Detect which cell encompasses the target text, then output its (X, Y) center coordinate. 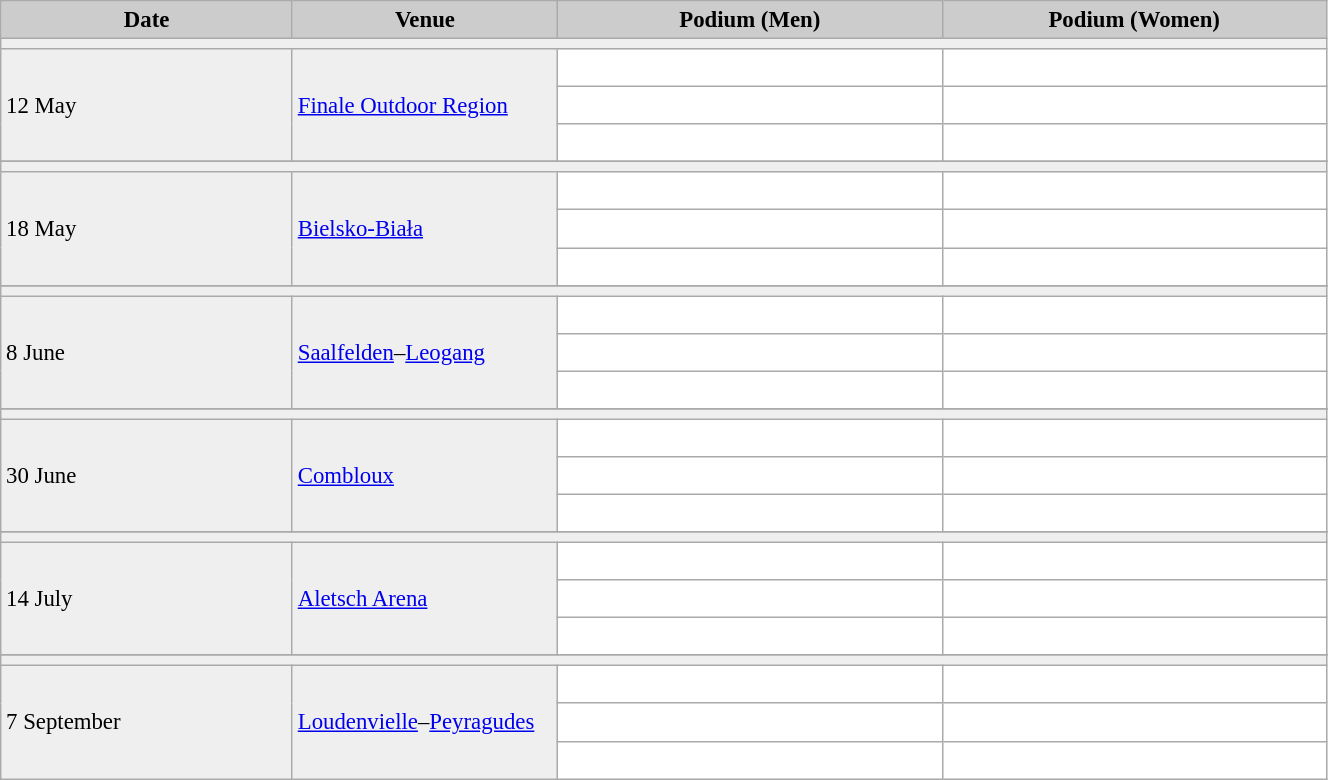
18 May (147, 228)
Podium (Women) (1134, 20)
Finale Outdoor Region (424, 106)
Saalfelden–Leogang (424, 352)
Aletsch Arena (424, 600)
12 May (147, 106)
Podium (Men) (750, 20)
Venue (424, 20)
Bielsko-Biała (424, 228)
Date (147, 20)
7 September (147, 722)
Loudenvielle–Peyragudes (424, 722)
30 June (147, 476)
14 July (147, 600)
Combloux (424, 476)
8 June (147, 352)
